Scan for the cell matching the given text and deliver its (X, Y) coordinate at center. 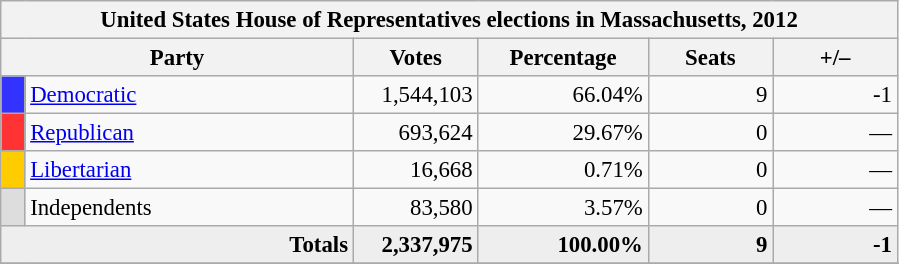
United States House of Representatives elections in Massachusetts, 2012 (450, 20)
Percentage (563, 58)
1,544,103 (416, 95)
3.57% (563, 208)
29.67% (563, 133)
+/– (836, 58)
Libertarian (189, 170)
100.00% (563, 245)
Independents (189, 208)
2,337,975 (416, 245)
83,580 (416, 208)
693,624 (416, 133)
0.71% (563, 170)
Democratic (189, 95)
Seats (710, 58)
66.04% (563, 95)
Republican (189, 133)
Votes (416, 58)
Party (178, 58)
16,668 (416, 170)
Totals (178, 245)
